Pinpoint the cell where the given text exists, returning its [X, Y] midpoint coordinate. 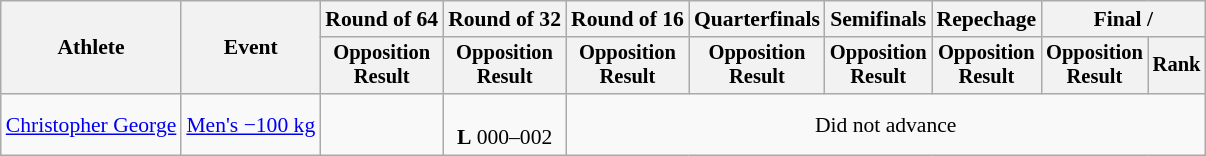
Did not advance [886, 124]
Semifinals [878, 19]
Round of 64 [382, 19]
Quarterfinals [757, 19]
Repechage [987, 19]
Rank [1177, 66]
Athlete [92, 48]
Event [250, 48]
Final / [1123, 19]
Men's −100 kg [250, 124]
Round of 32 [504, 19]
L 000–002 [504, 124]
Round of 16 [628, 19]
Christopher George [92, 124]
